Pinpoint the cell where the given text exists, returning its (x, y) midpoint coordinate. 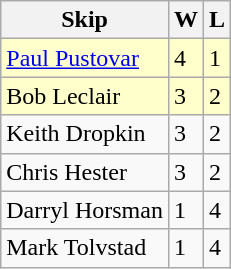
Paul Pustovar (85, 58)
Mark Tolvstad (85, 248)
Bob Leclair (85, 96)
L (218, 20)
Skip (85, 20)
Chris Hester (85, 172)
W (186, 20)
Darryl Horsman (85, 210)
Keith Dropkin (85, 134)
